Extract the [X, Y] coordinate from the center of the cell holding the provided text.  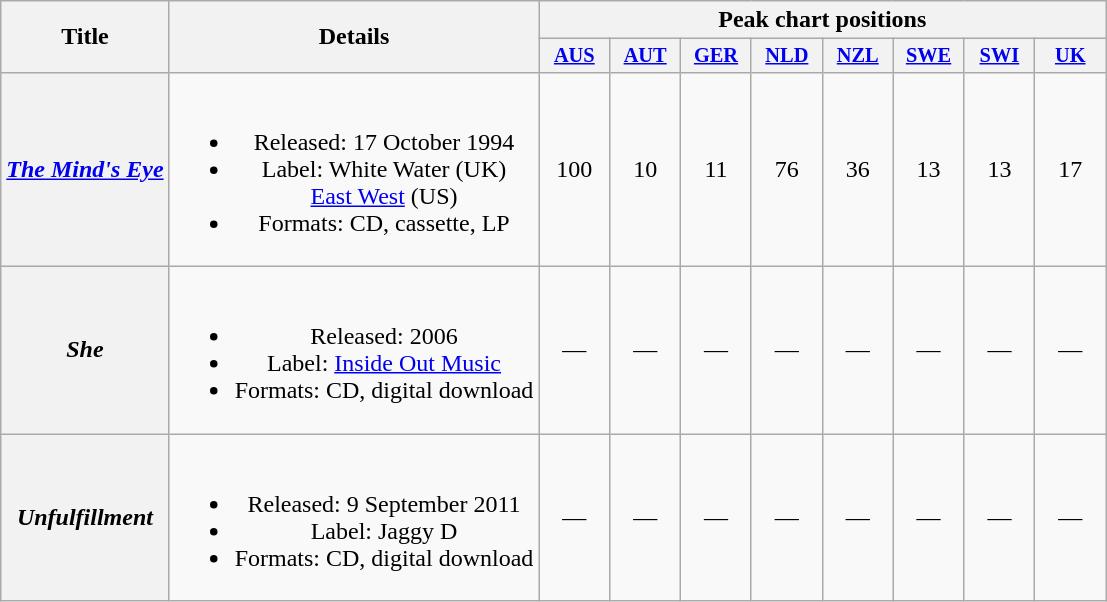
She [85, 350]
76 [786, 169]
Details [354, 37]
Released: 17 October 1994Label: White Water (UK)East West (US)Formats: CD, cassette, LP [354, 169]
11 [716, 169]
Peak chart positions [822, 20]
100 [574, 169]
AUT [646, 56]
36 [858, 169]
AUS [574, 56]
Title [85, 37]
SWE [928, 56]
17 [1070, 169]
The Mind's Eye [85, 169]
Released: 2006Label: Inside Out MusicFormats: CD, digital download [354, 350]
NLD [786, 56]
Released: 9 September 2011Label: Jaggy DFormats: CD, digital download [354, 518]
SWI [1000, 56]
Unfulfillment [85, 518]
10 [646, 169]
UK [1070, 56]
GER [716, 56]
NZL [858, 56]
